Locate the cell with the specified text and output its [x, y] center coordinate. 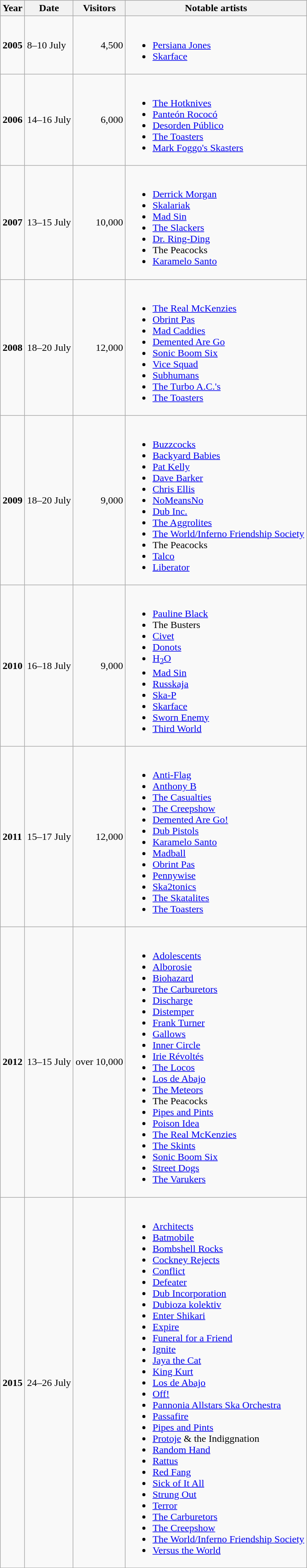
4,500 [99, 45]
BuzzcocksBackyard BabiesPat KellyDave BarkerChris EllisNoMeansNoDub Inc.The AggrolitesThe World/Inferno Friendship SocietyThe PeacocksTalcoLiberator [216, 500]
Date [49, 8]
8–10 July [49, 45]
2010 [12, 665]
10,000 [99, 223]
The HotknivesPanteón RococóDesorden PúblicoThe ToastersMark Foggo's Skasters [216, 120]
Persiana JonesSkarface [216, 45]
The Real McKenziesObrint PasMad CaddiesDemented Are GoSonic Boom SixVice SquadSubhumansThe Turbo A.C.'sThe Toasters [216, 348]
14–16 July [49, 120]
24–26 July [49, 1383]
Visitors [99, 8]
6,000 [99, 120]
over 10,000 [99, 1062]
Pauline BlackThe BustersCivetDonotsH2OMad SinRusskajaSka-PSkarfaceSworn EnemyThird World [216, 665]
2011 [12, 837]
2015 [12, 1383]
2009 [12, 500]
2005 [12, 45]
2008 [12, 348]
2012 [12, 1062]
15–17 July [49, 837]
Derrick MorganSkalariakMad SinThe SlackersDr. Ring-DingThe PeacocksKaramelo Santo [216, 223]
2007 [12, 223]
Notable artists [216, 8]
Anti-FlagAnthony BThe CasualtiesThe CreepshowDemented Are Go!Dub PistolsKaramelo SantoMadballObrint PasPennywiseSka2tonicsThe SkatalitesThe Toasters [216, 837]
Year [12, 8]
2006 [12, 120]
16–18 July [49, 665]
